Search for the cell housing the specified text and yield its [x, y] center coordinate. 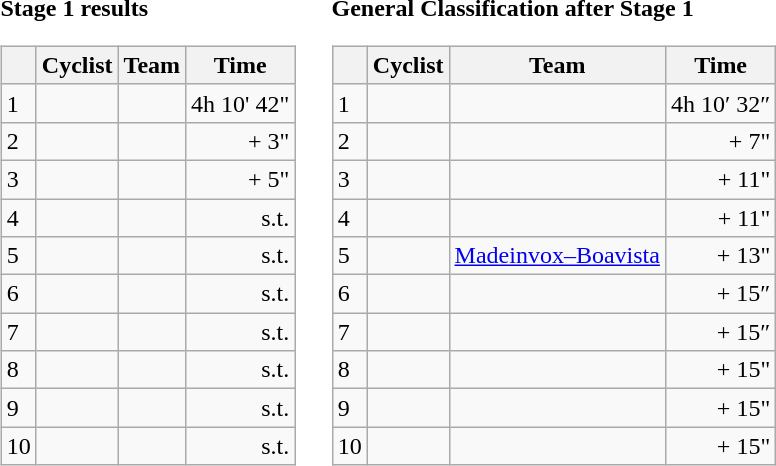
+ 5" [240, 179]
4h 10' 42" [240, 103]
+ 13" [720, 256]
4h 10′ 32″ [720, 103]
+ 7" [720, 141]
+ 3" [240, 141]
Madeinvox–Boavista [557, 256]
